Determine the (X, Y) coordinate at the center of the cell enclosing the given text.  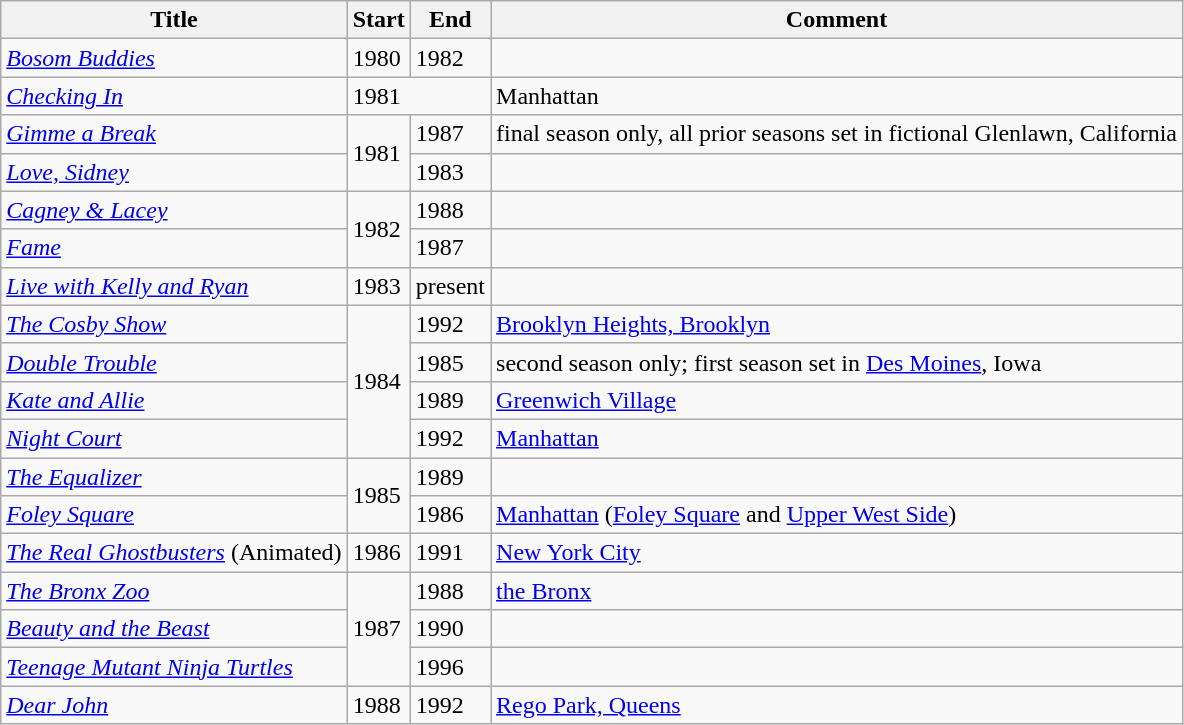
End (450, 20)
Love, Sidney (174, 172)
present (450, 286)
Bosom Buddies (174, 58)
New York City (837, 553)
1996 (450, 667)
final season only, all prior seasons set in fictional Glenlawn, California (837, 134)
Manhattan (Foley Square and Upper West Side) (837, 515)
Double Trouble (174, 362)
Cagney & Lacey (174, 210)
Greenwich Village (837, 400)
Start (378, 20)
1991 (450, 553)
Brooklyn Heights, Brooklyn (837, 324)
Checking In (174, 96)
Gimme a Break (174, 134)
second season only; first season set in Des Moines, Iowa (837, 362)
Kate and Allie (174, 400)
Rego Park, Queens (837, 705)
The Cosby Show (174, 324)
1990 (450, 629)
Live with Kelly and Ryan (174, 286)
Dear John (174, 705)
1980 (378, 58)
Foley Square (174, 515)
Night Court (174, 438)
the Bronx (837, 591)
The Bronx Zoo (174, 591)
Title (174, 20)
Fame (174, 248)
The Equalizer (174, 477)
1984 (378, 381)
Teenage Mutant Ninja Turtles (174, 667)
Beauty and the Beast (174, 629)
The Real Ghostbusters (Animated) (174, 553)
Comment (837, 20)
